Capture the cell that displays the provided text and extract its (X, Y) central coordinate. 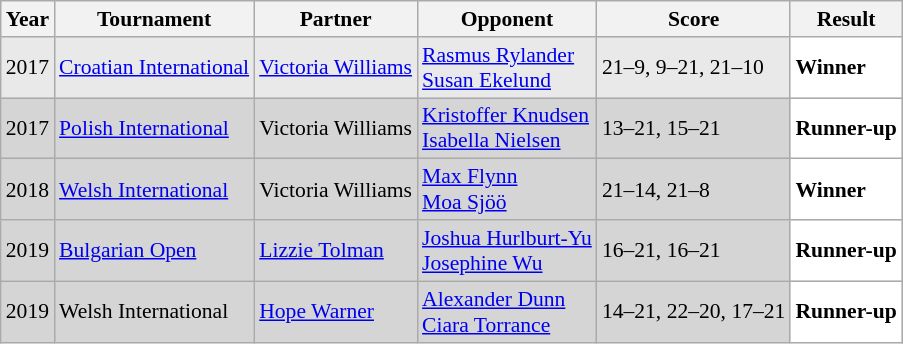
Opponent (507, 19)
Croatian International (154, 68)
Lizzie Tolman (336, 250)
Hope Warner (336, 312)
Partner (336, 19)
Bulgarian Open (154, 250)
21–14, 21–8 (694, 190)
Joshua Hurlburt-Yu Josephine Wu (507, 250)
14–21, 22–20, 17–21 (694, 312)
Kristoffer Knudsen Isabella Nielsen (507, 128)
Score (694, 19)
13–21, 15–21 (694, 128)
Polish International (154, 128)
21–9, 9–21, 21–10 (694, 68)
Result (846, 19)
16–21, 16–21 (694, 250)
Max Flynn Moa Sjöö (507, 190)
Rasmus Rylander Susan Ekelund (507, 68)
Year (28, 19)
2018 (28, 190)
Alexander Dunn Ciara Torrance (507, 312)
Tournament (154, 19)
